Return (x, y) of the center of cell containing provided text 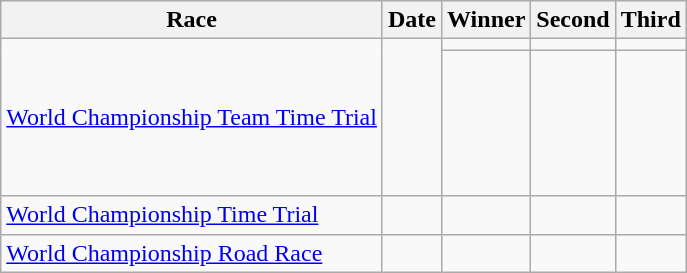
Second (573, 20)
Race (192, 20)
Third (650, 20)
Date (412, 20)
World Championship Road Race (192, 253)
World Championship Time Trial (192, 215)
Winner (486, 20)
World Championship Team Time Trial (192, 118)
